Capture the cell that displays the provided text and extract its [x, y] central coordinate. 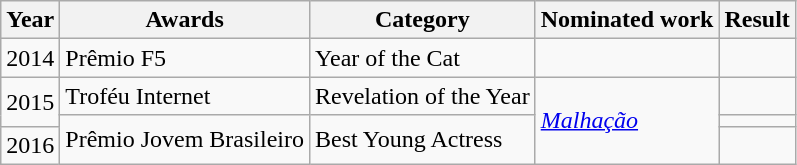
Result [757, 20]
2014 [30, 58]
Revelation of the Year [423, 96]
Best Young Actress [423, 140]
Awards [185, 20]
2015 [30, 102]
Year of the Cat [423, 58]
Malhação [627, 120]
Troféu Internet [185, 96]
2016 [30, 145]
Prêmio F5 [185, 58]
Nominated work [627, 20]
Prêmio Jovem Brasileiro [185, 140]
Year [30, 20]
Category [423, 20]
